For the text-containing cell, return its midpoint in (x, y) coordinate format. 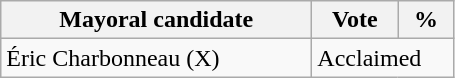
Mayoral candidate (156, 20)
% (426, 20)
Éric Charbonneau (X) (156, 58)
Vote (355, 20)
Acclaimed (383, 58)
